Return [X, Y] of the center of cell containing provided text 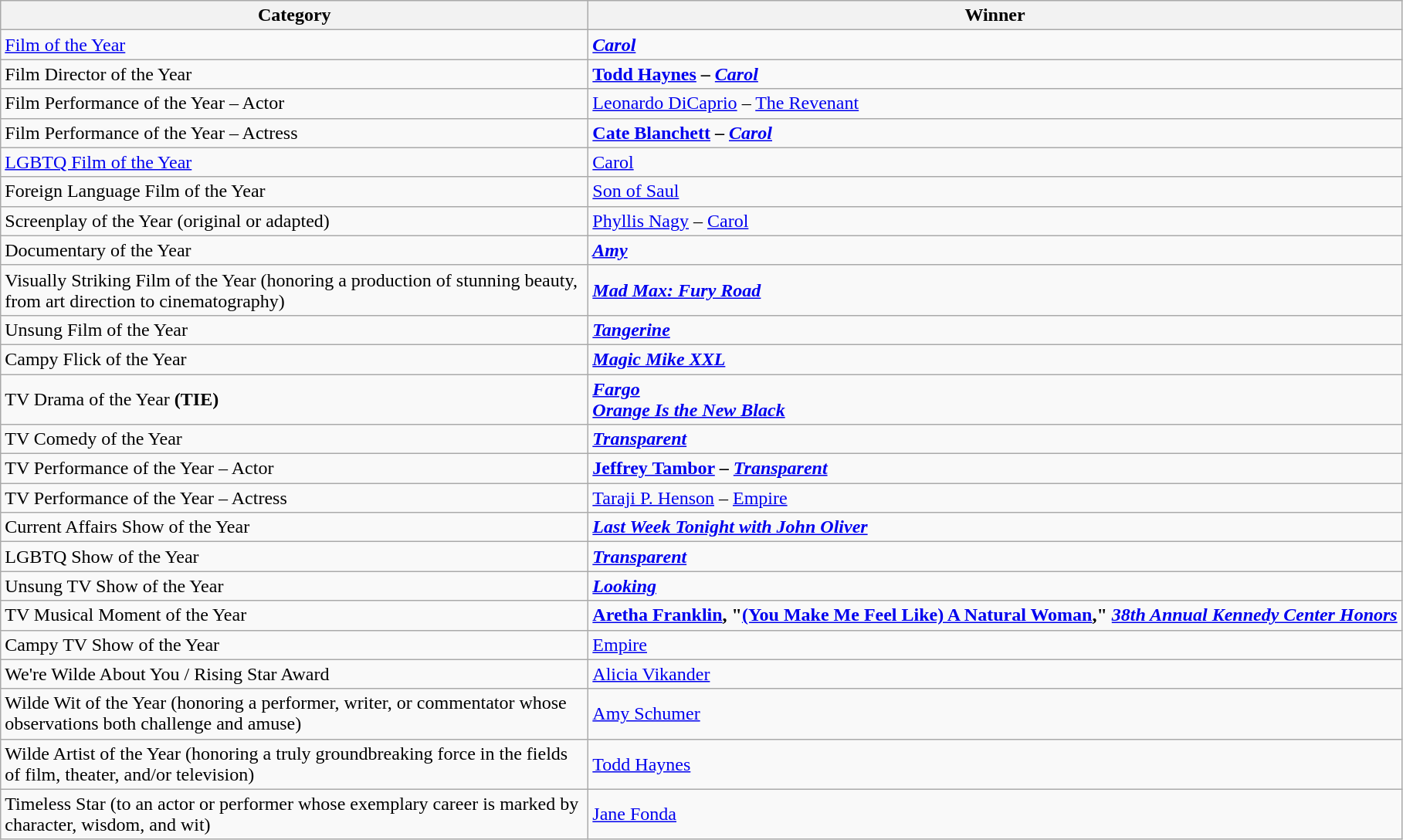
Son of Saul [995, 191]
LGBTQ Show of the Year [295, 557]
Film of the Year [295, 45]
Phyllis Nagy – Carol [995, 221]
Film Performance of the Year – Actress [295, 133]
We're Wilde About You / Rising Star Award [295, 674]
Category [295, 15]
Empire [995, 645]
TV Musical Moment of the Year [295, 615]
Campy TV Show of the Year [295, 645]
LGBTQ Film of the Year [295, 162]
Visually Striking Film of the Year (honoring a production of stunning beauty, from art direction to cinematography) [295, 290]
Tangerine [995, 330]
Last Week Tonight with John Oliver [995, 527]
Wilde Wit of the Year (honoring a performer, writer, or commentator whose observations both challenge and amuse) [295, 713]
Amy Schumer [995, 713]
Todd Haynes [995, 764]
Alicia Vikander [995, 674]
Wilde Artist of the Year (honoring a truly groundbreaking force in the fields of film, theater, and/or television) [295, 764]
Campy Flick of the Year [295, 359]
Fargo Orange Is the New Black [995, 398]
TV Drama of the Year (TIE) [295, 398]
Foreign Language Film of the Year [295, 191]
Leonardo DiCaprio – The Revenant [995, 103]
TV Performance of the Year – Actor [295, 469]
Winner [995, 15]
Magic Mike XXL [995, 359]
Timeless Star (to an actor or performer whose exemplary career is marked by character, wisdom, and wit) [295, 814]
Current Affairs Show of the Year [295, 527]
Looking [995, 586]
Jane Fonda [995, 814]
Amy [995, 250]
Mad Max: Fury Road [995, 290]
Film Performance of the Year – Actor [295, 103]
Cate Blanchett – Carol [995, 133]
Screenplay of the Year (original or adapted) [295, 221]
Film Director of the Year [295, 74]
TV Comedy of the Year [295, 439]
Jeffrey Tambor – Transparent [995, 469]
Taraji P. Henson – Empire [995, 498]
Aretha Franklin, "(You Make Me Feel Like) A Natural Woman," 38th Annual Kennedy Center Honors [995, 615]
Todd Haynes – Carol [995, 74]
Documentary of the Year [295, 250]
Unsung TV Show of the Year [295, 586]
Unsung Film of the Year [295, 330]
TV Performance of the Year – Actress [295, 498]
